From the cell containing the given text, extract its center point as [X, Y] coordinate. 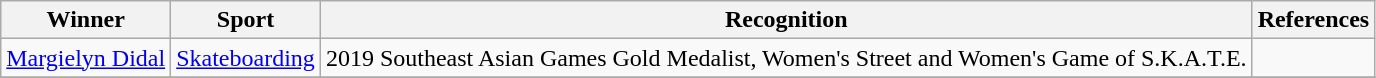
Sport [246, 20]
2019 Southeast Asian Games Gold Medalist, Women's Street and Women's Game of S.K.A.T.E. [786, 58]
References [1314, 20]
Winner [86, 20]
Margielyn Didal [86, 58]
Skateboarding [246, 58]
Recognition [786, 20]
